For the text-containing cell, return its midpoint in [x, y] coordinate format. 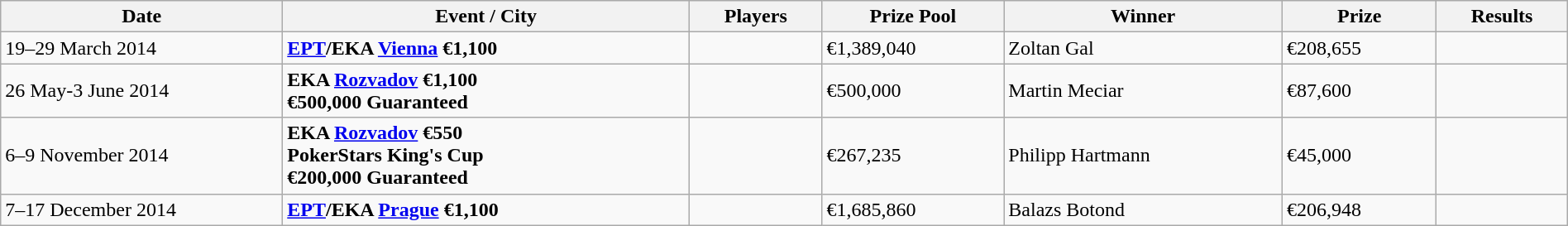
Players [756, 17]
EKA Rozvadov €550PokerStars King's Cup€200,000 Guaranteed [486, 156]
EKA Rozvadov €1,100€500,000 Guaranteed [486, 91]
Martin Meciar [1143, 91]
Prize [1360, 17]
6–9 November 2014 [142, 156]
Zoltan Gal [1143, 48]
€267,235 [913, 156]
19–29 March 2014 [142, 48]
Results [1502, 17]
€45,000 [1360, 156]
Event / City [486, 17]
€87,600 [1360, 91]
7–17 December 2014 [142, 209]
€500,000 [913, 91]
€1,685,860 [913, 209]
EPT/EKA Prague €1,100 [486, 209]
EPT/EKA Vienna €1,100 [486, 48]
Balazs Botond [1143, 209]
€206,948 [1360, 209]
€208,655 [1360, 48]
26 May-3 June 2014 [142, 91]
Philipp Hartmann [1143, 156]
Date [142, 17]
Winner [1143, 17]
€1,389,040 [913, 48]
Prize Pool [913, 17]
